Identify which cell holds the provided text, then report its (x, y) central coordinate. 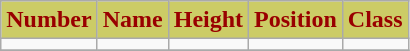
Number (49, 20)
Class (375, 20)
Height (208, 20)
Name (132, 20)
Position (296, 20)
